Output the (x, y) coordinate of the center of the cell containing the given text.  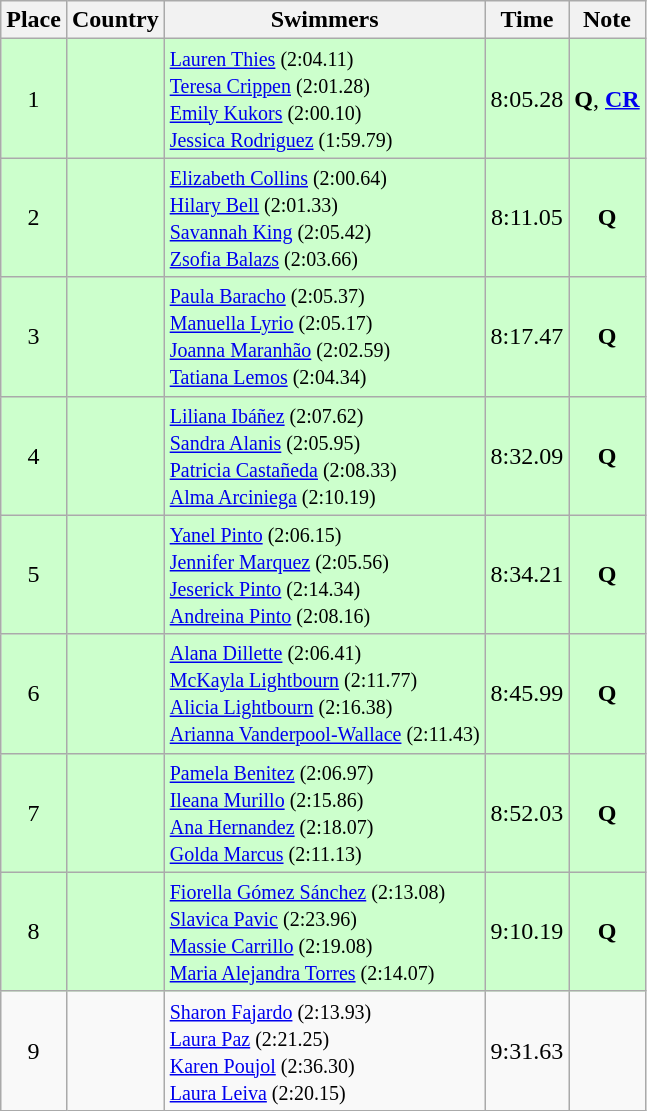
1 (34, 98)
8:17.47 (527, 336)
5 (34, 574)
8:34.21 (527, 574)
8:05.28 (527, 98)
8:52.03 (527, 812)
Place (34, 20)
Yanel Pinto (2:06.15) Jennifer Marquez (2:05.56) Jeserick Pinto (2:14.34) Andreina Pinto (2:08.16) (324, 574)
Alana Dillette (2:06.41) McKayla Lightbourn (2:11.77) Alicia Lightbourn (2:16.38) Arianna Vanderpool-Wallace (2:11.43) (324, 694)
Pamela Benitez (2:06.97) Ileana Murillo (2:15.86) Ana Hernandez (2:18.07) Golda Marcus (2:11.13) (324, 812)
Note (607, 20)
Liliana Ibáñez (2:07.62) Sandra Alanis (2:05.95) Patricia Castañeda (2:08.33) Alma Arciniega (2:10.19) (324, 456)
Time (527, 20)
Country (115, 20)
Swimmers (324, 20)
Fiorella Gómez Sánchez (2:13.08) Slavica Pavic (2:23.96) Massie Carrillo (2:19.08) Maria Alejandra Torres (2:14.07) (324, 932)
8:45.99 (527, 694)
8:11.05 (527, 218)
Q, CR (607, 98)
9:10.19 (527, 932)
8:32.09 (527, 456)
Lauren Thies (2:04.11) Teresa Crippen (2:01.28) Emily Kukors (2:00.10) Jessica Rodriguez (1:59.79) (324, 98)
8 (34, 932)
6 (34, 694)
7 (34, 812)
4 (34, 456)
9:31.63 (527, 1050)
9 (34, 1050)
3 (34, 336)
Elizabeth Collins (2:00.64) Hilary Bell (2:01.33) Savannah King (2:05.42) Zsofia Balazs (2:03.66) (324, 218)
2 (34, 218)
Paula Baracho (2:05.37) Manuella Lyrio (2:05.17) Joanna Maranhão (2:02.59) Tatiana Lemos (2:04.34) (324, 336)
Sharon Fajardo (2:13.93) Laura Paz (2:21.25) Karen Poujol (2:36.30) Laura Leiva (2:20.15) (324, 1050)
